Determine the [x, y] coordinate at the center of the cell enclosing the given text.  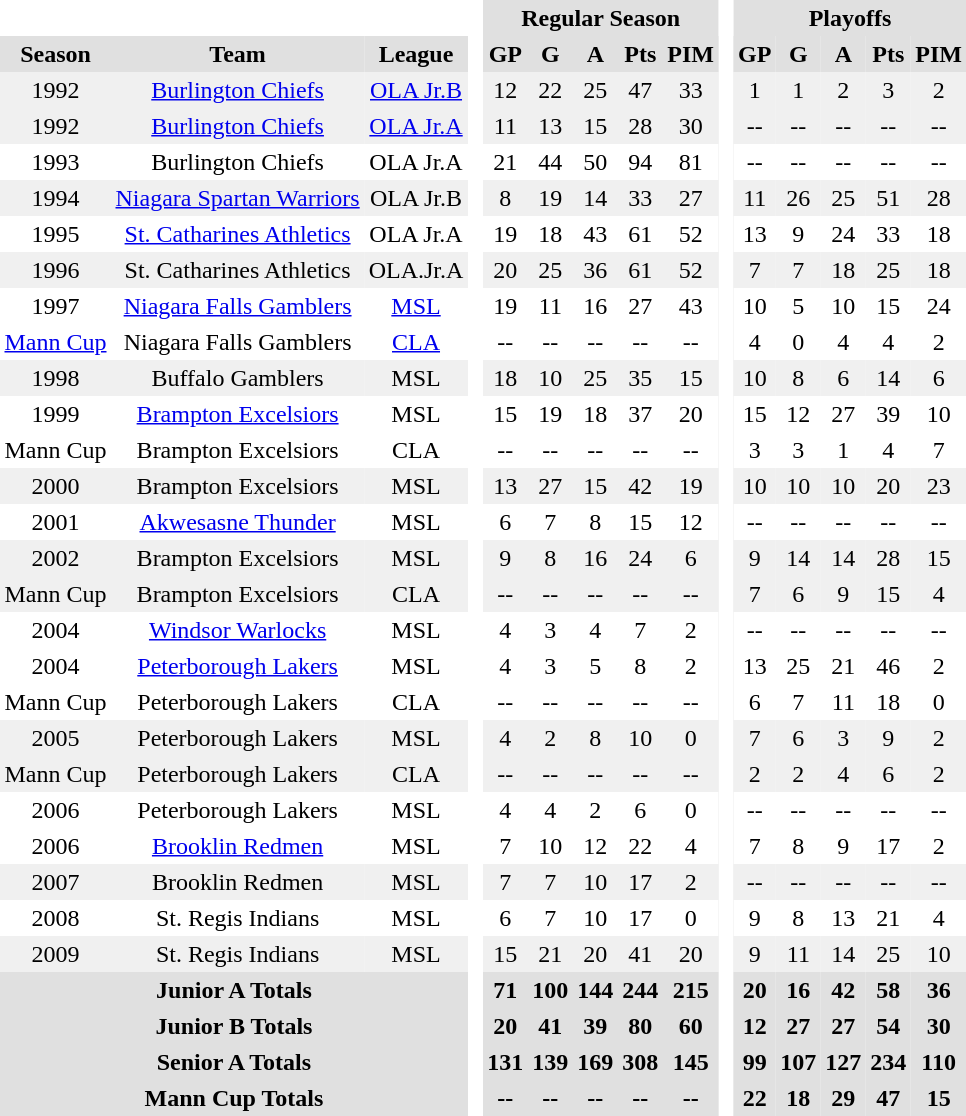
League [416, 54]
2002 [56, 558]
139 [550, 1062]
1996 [56, 270]
131 [506, 1062]
2000 [56, 486]
1997 [56, 306]
145 [691, 1062]
2008 [56, 918]
Season [56, 54]
Akwesasne Thunder [238, 522]
1998 [56, 378]
71 [506, 990]
2007 [56, 882]
PIM [691, 54]
215 [691, 990]
2001 [56, 522]
1999 [56, 414]
37 [640, 414]
144 [596, 990]
46 [888, 666]
Windsor Warlocks [238, 630]
50 [596, 162]
2005 [56, 738]
54 [888, 1026]
94 [640, 162]
35 [640, 378]
Junior B Totals [234, 1026]
107 [798, 1062]
51 [888, 198]
58 [888, 990]
308 [640, 1062]
2009 [56, 954]
Junior A Totals [234, 990]
Mann Cup Totals [234, 1098]
100 [550, 990]
30 [691, 126]
36 [596, 270]
Regular Season [601, 18]
80 [640, 1026]
26 [798, 198]
169 [596, 1062]
1995 [56, 234]
81 [691, 162]
Niagara Spartan Warriors [238, 198]
44 [550, 162]
Buffalo Gamblers [238, 378]
Team [238, 54]
99 [755, 1062]
244 [640, 990]
Senior A Totals [234, 1062]
1994 [56, 198]
OLA.Jr.A [416, 270]
60 [691, 1026]
29 [844, 1098]
234 [888, 1062]
127 [844, 1062]
1993 [56, 162]
